Extract the [x, y] coordinate from the center of the cell holding the provided text.  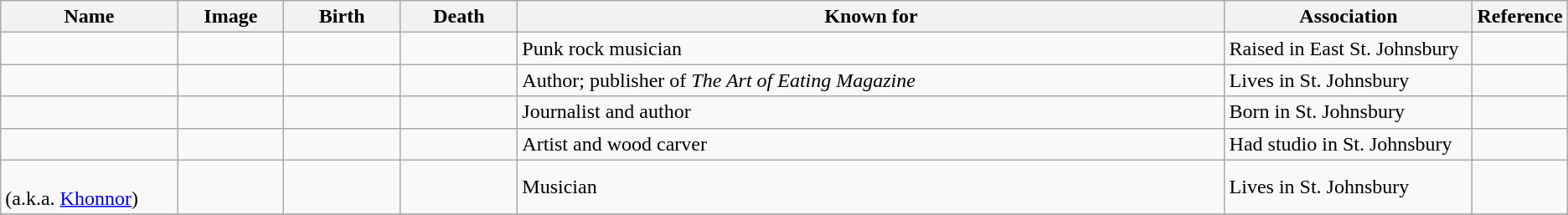
Image [230, 17]
Musician [871, 187]
Had studio in St. Johnsbury [1349, 144]
Name [89, 17]
Birth [342, 17]
Artist and wood carver [871, 144]
Born in St. Johnsbury [1349, 112]
Author; publisher of The Art of Eating Magazine [871, 80]
Reference [1519, 17]
Journalist and author [871, 112]
Association [1349, 17]
Raised in East St. Johnsbury [1349, 49]
Punk rock musician [871, 49]
Known for [871, 17]
Death [459, 17]
(a.k.a. Khonnor) [89, 187]
